Capture the cell that displays the provided text and extract its (X, Y) central coordinate. 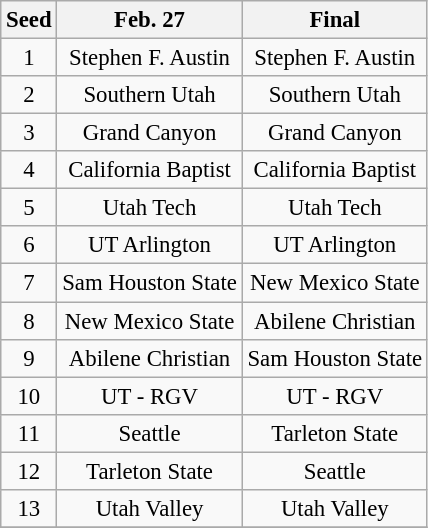
2 (29, 95)
3 (29, 133)
12 (29, 471)
Final (334, 20)
10 (29, 396)
Seed (29, 20)
9 (29, 358)
5 (29, 208)
7 (29, 283)
11 (29, 433)
4 (29, 170)
6 (29, 245)
1 (29, 58)
8 (29, 321)
Feb. 27 (150, 20)
13 (29, 509)
